Determine the (x, y) coordinate at the center of the cell enclosing the given text.  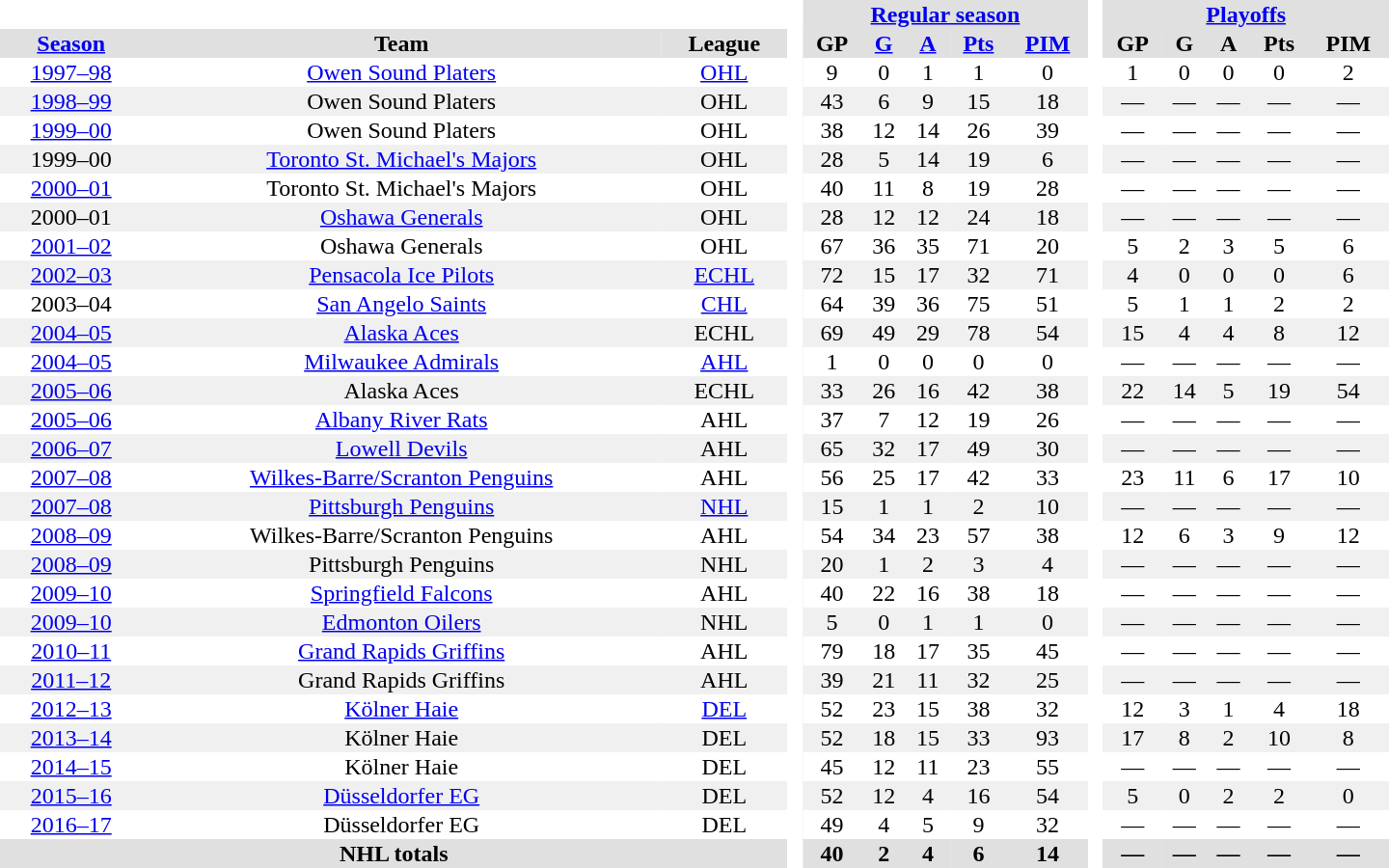
Pensacola Ice Pilots (401, 275)
Lowell Devils (401, 448)
21 (884, 680)
93 (1048, 738)
34 (884, 535)
51 (1048, 304)
75 (978, 304)
League (724, 43)
29 (928, 333)
2010–11 (71, 651)
57 (978, 535)
1997–98 (71, 72)
Season (71, 43)
2016–17 (71, 825)
Albany River Rats (401, 420)
2006–07 (71, 448)
Milwaukee Admirals (401, 362)
2011–12 (71, 680)
2001–02 (71, 246)
24 (978, 217)
2002–03 (71, 275)
Playoffs (1246, 14)
2015–16 (71, 796)
79 (832, 651)
2013–14 (71, 738)
San Angelo Saints (401, 304)
30 (1048, 448)
64 (832, 304)
72 (832, 275)
Edmonton Oilers (401, 622)
2003–04 (71, 304)
2012–13 (71, 709)
NHL totals (394, 854)
1998–99 (71, 101)
37 (832, 420)
Team (401, 43)
69 (832, 333)
Regular season (945, 14)
43 (832, 101)
65 (832, 448)
2014–15 (71, 767)
Springfield Falcons (401, 593)
56 (832, 477)
CHL (724, 304)
55 (1048, 767)
78 (978, 333)
7 (884, 420)
67 (832, 246)
